Return [x, y] of the center of cell containing provided text 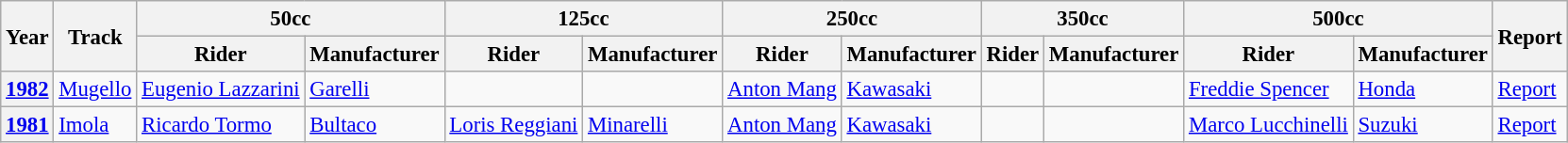
350cc [1082, 19]
125cc [583, 19]
Track [95, 36]
Imola [95, 125]
Suzuki [1423, 125]
50cc [291, 19]
Ricardo Tormo [221, 125]
Garelli [375, 89]
250cc [852, 19]
Year [27, 36]
Mugello [95, 89]
Bultaco [375, 125]
1981 [27, 125]
Marco Lucchinelli [1268, 125]
Minarelli [653, 125]
Loris Reggiani [513, 125]
Honda [1423, 89]
1982 [27, 89]
500cc [1339, 19]
Freddie Spencer [1268, 89]
Eugenio Lazzarini [221, 89]
